Output the (x, y) coordinate of the center of the cell containing the given text.  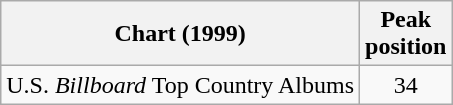
U.S. Billboard Top Country Albums (180, 85)
34 (406, 85)
Chart (1999) (180, 34)
Peakposition (406, 34)
